Provide the (x, y) coordinate of the cell's center where the given text is located.  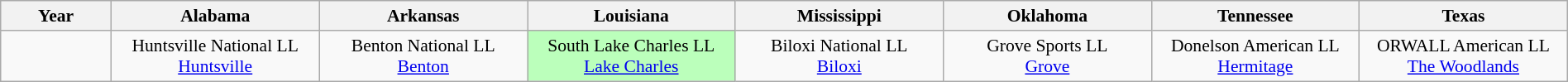
Louisiana (632, 16)
Grove Sports LLGrove (1048, 56)
Donelson American LLHermitage (1255, 56)
South Lake Charles LLLake Charles (632, 56)
Year (56, 16)
Biloxi National LLBiloxi (839, 56)
Huntsville National LLHuntsville (215, 56)
ORWALL American LLThe Woodlands (1464, 56)
Benton National LLBenton (423, 56)
Tennessee (1255, 16)
Mississippi (839, 16)
Oklahoma (1048, 16)
Arkansas (423, 16)
Alabama (215, 16)
Texas (1464, 16)
